Pinpoint the cell where the given text exists, returning its (x, y) midpoint coordinate. 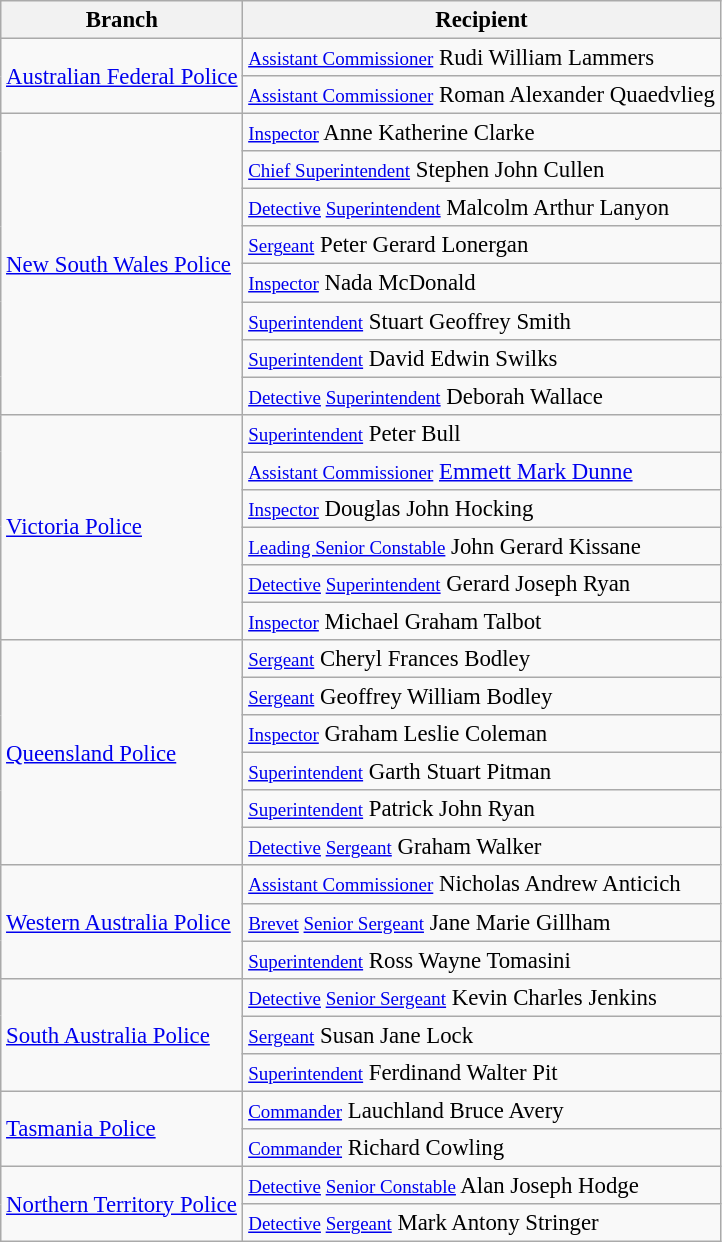
Commander Lauchland Bruce Avery (482, 1110)
Inspector Douglas John Hocking (482, 509)
Superintendent Patrick John Ryan (482, 809)
Detective Superintendent Deborah Wallace (482, 396)
Brevet Senior Sergeant Jane Marie Gillham (482, 922)
Queensland Police (122, 753)
Assistant Commissioner Rudi William Lammers (482, 58)
Superintendent Stuart Geoffrey Smith (482, 321)
Leading Senior Constable John Gerard Kissane (482, 546)
Detective Superintendent Malcolm Arthur Lanyon (482, 208)
South Australia Police (122, 1034)
Detective Sergeant Graham Walker (482, 847)
Western Australia Police (122, 922)
Inspector Anne Katherine Clarke (482, 133)
Sergeant Geoffrey William Bodley (482, 697)
Recipient (482, 20)
Victoria Police (122, 527)
Detective Superintendent Gerard Joseph Ryan (482, 584)
Tasmania Police (122, 1128)
Superintendent Ferdinand Walter Pit (482, 1073)
Inspector Michael Graham Talbot (482, 621)
Branch (122, 20)
Northern Territory Police (122, 1204)
New South Wales Police (122, 264)
Detective Senior Sergeant Kevin Charles Jenkins (482, 997)
Inspector Nada McDonald (482, 283)
Sergeant Susan Jane Lock (482, 1035)
Superintendent Garth Stuart Pitman (482, 772)
Superintendent Ross Wayne Tomasini (482, 960)
Superintendent David Edwin Swilks (482, 358)
Chief Superintendent Stephen John Cullen (482, 170)
Detective Senior Constable Alan Joseph Hodge (482, 1185)
Assistant Commissioner Nicholas Andrew Anticich (482, 885)
Assistant Commissioner Emmett Mark Dunne (482, 471)
Detective Sergeant Mark Antony Stringer (482, 1223)
Sergeant Cheryl Frances Bodley (482, 659)
Superintendent Peter Bull (482, 433)
Assistant Commissioner Roman Alexander Quaedvlieg (482, 95)
Australian Federal Police (122, 76)
Sergeant Peter Gerard Lonergan (482, 245)
Commander Richard Cowling (482, 1148)
Inspector Graham Leslie Coleman (482, 734)
